Pinpoint the cell where the given text exists, returning its (x, y) midpoint coordinate. 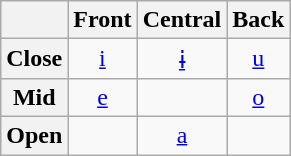
Close (34, 59)
o (258, 97)
a (182, 135)
ɨ (182, 59)
Back (258, 20)
u (258, 59)
Central (182, 20)
Mid (34, 97)
Front (102, 20)
Open (34, 135)
i (102, 59)
e (102, 97)
